From the cell containing the given text, extract its center point as (X, Y) coordinate. 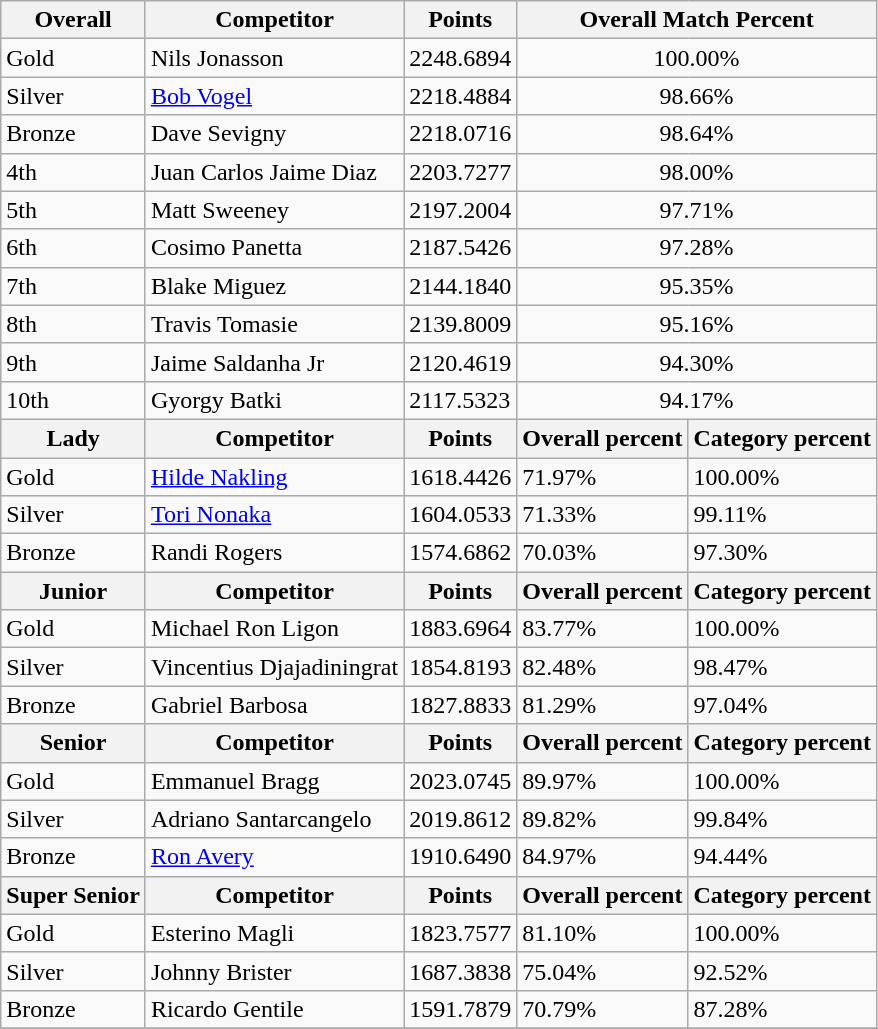
Gabriel Barbosa (274, 705)
83.77% (602, 629)
75.04% (602, 971)
5th (74, 210)
87.28% (782, 1009)
2144.1840 (460, 286)
Jaime Saldanha Jr (274, 362)
Travis Tomasie (274, 324)
81.29% (602, 705)
97.04% (782, 705)
Juan Carlos Jaime Diaz (274, 172)
4th (74, 172)
2218.4884 (460, 96)
Vincentius Djajadiningrat (274, 667)
Cosimo Panetta (274, 248)
70.79% (602, 1009)
Lady (74, 438)
98.47% (782, 667)
97.28% (697, 248)
1618.4426 (460, 477)
1823.7577 (460, 933)
Bob Vogel (274, 96)
Dave Sevigny (274, 134)
Tori Nonaka (274, 515)
2019.8612 (460, 819)
94.30% (697, 362)
97.71% (697, 210)
Esterino Magli (274, 933)
1687.3838 (460, 971)
94.17% (697, 400)
89.97% (602, 781)
97.30% (782, 553)
89.82% (602, 819)
71.97% (602, 477)
94.44% (782, 857)
Matt Sweeney (274, 210)
81.10% (602, 933)
8th (74, 324)
95.35% (697, 286)
7th (74, 286)
6th (74, 248)
Ricardo Gentile (274, 1009)
9th (74, 362)
1591.7879 (460, 1009)
2197.2004 (460, 210)
Overall Match Percent (697, 20)
1604.0533 (460, 515)
10th (74, 400)
99.11% (782, 515)
2139.8009 (460, 324)
Hilde Nakling (274, 477)
95.16% (697, 324)
Gyorgy Batki (274, 400)
Blake Miguez (274, 286)
98.64% (697, 134)
Emmanuel Bragg (274, 781)
82.48% (602, 667)
2218.0716 (460, 134)
Johnny Brister (274, 971)
Super Senior (74, 895)
70.03% (602, 553)
Ron Avery (274, 857)
Nils Jonasson (274, 58)
2117.5323 (460, 400)
1883.6964 (460, 629)
98.66% (697, 96)
Senior (74, 743)
Randi Rogers (274, 553)
2023.0745 (460, 781)
2120.4619 (460, 362)
Michael Ron Ligon (274, 629)
1574.6862 (460, 553)
2248.6894 (460, 58)
Overall (74, 20)
2187.5426 (460, 248)
1827.8833 (460, 705)
98.00% (697, 172)
Junior (74, 591)
Adriano Santarcangelo (274, 819)
92.52% (782, 971)
99.84% (782, 819)
71.33% (602, 515)
1854.8193 (460, 667)
1910.6490 (460, 857)
2203.7277 (460, 172)
84.97% (602, 857)
